Detect which cell encompasses the target text, then output its [X, Y] center coordinate. 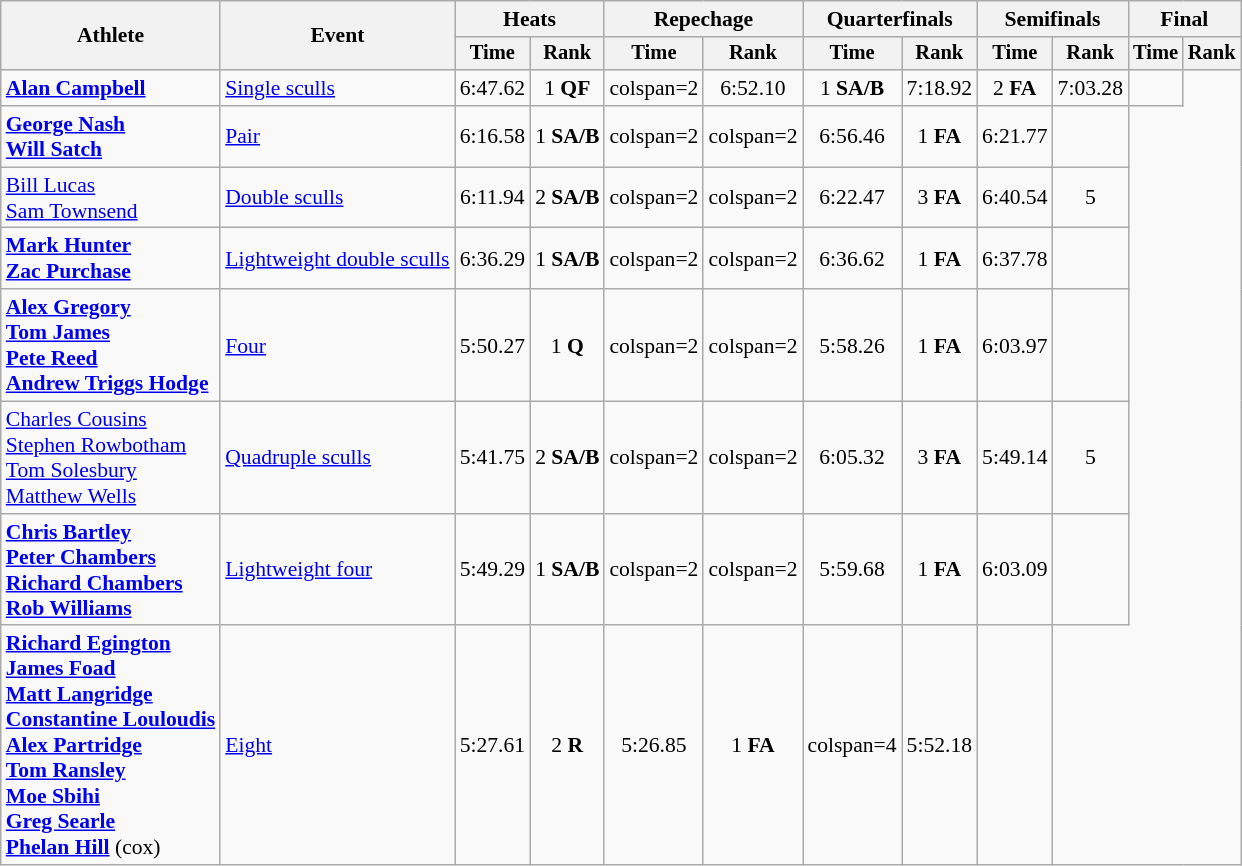
6:03.09 [1014, 570]
Athlete [110, 36]
6:47.62 [492, 88]
6:03.97 [1014, 345]
Alex GregoryTom JamesPete ReedAndrew Triggs Hodge [110, 345]
Charles CousinsStephen RowbothamTom SolesburyMatthew Wells [110, 458]
5:26.85 [654, 746]
7:03.28 [1090, 88]
Richard EgingtonJames FoadMatt LangridgeConstantine LouloudisAlex PartridgeTom RansleyMoe SbihiGreg SearlePhelan Hill (cox) [110, 746]
2 FA [1014, 88]
6:22.47 [852, 198]
Eight [337, 746]
5:41.75 [492, 458]
2 R [567, 746]
Repechage [703, 19]
Chris BartleyPeter ChambersRichard ChambersRob Williams [110, 570]
Lightweight double sculls [337, 258]
7:18.92 [940, 88]
Final [1184, 19]
5:59.68 [852, 570]
George NashWill Satch [110, 136]
5:49.29 [492, 570]
6:16.58 [492, 136]
Pair [337, 136]
Lightweight four [337, 570]
colspan=4 [852, 746]
Quadruple sculls [337, 458]
6:37.78 [1014, 258]
6:36.62 [852, 258]
6:05.32 [852, 458]
6:40.54 [1014, 198]
Bill LucasSam Townsend [110, 198]
Double sculls [337, 198]
5:27.61 [492, 746]
6:21.77 [1014, 136]
5:50.27 [492, 345]
6:56.46 [852, 136]
6:11.94 [492, 198]
6:36.29 [492, 258]
1 Q [567, 345]
5:58.26 [852, 345]
Four [337, 345]
Semifinals [1052, 19]
6:52.10 [752, 88]
Quarterfinals [890, 19]
Heats [530, 19]
1 QF [567, 88]
Mark HunterZac Purchase [110, 258]
5:49.14 [1014, 458]
Single sculls [337, 88]
Event [337, 36]
Alan Campbell [110, 88]
5:52.18 [940, 746]
